Pinpoint the cell where the given text exists, returning its (X, Y) midpoint coordinate. 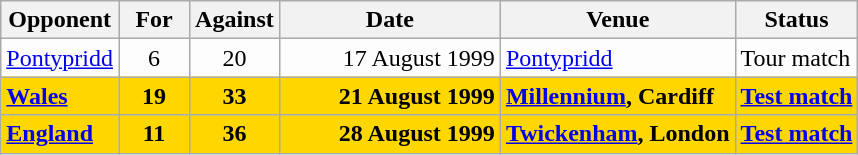
11 (154, 134)
Millennium, Cardiff (618, 96)
20 (235, 58)
Venue (618, 20)
Twickenham, London (618, 134)
Tour match (796, 58)
17 August 1999 (390, 58)
28 August 1999 (390, 134)
Against (235, 20)
21 August 1999 (390, 96)
For (154, 20)
36 (235, 134)
6 (154, 58)
Status (796, 20)
England (60, 134)
Wales (60, 96)
19 (154, 96)
33 (235, 96)
Opponent (60, 20)
Date (390, 20)
